Scan for the cell matching the given text and deliver its (X, Y) coordinate at center. 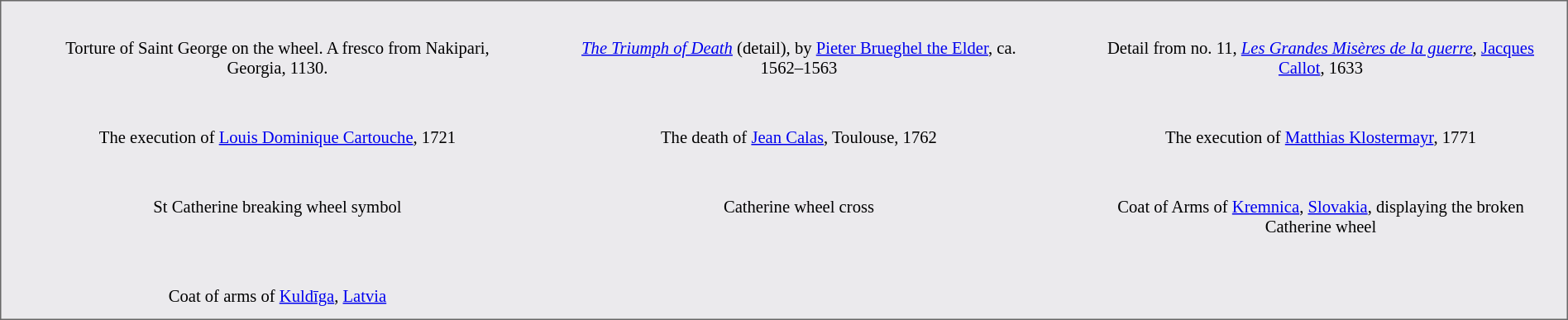
The Triumph of Death (detail), by Pieter Brueghel the Elder, ca. 1562–1563 (799, 59)
Coat of arms of Kuldīga, Latvia (277, 297)
St Catherine breaking wheel symbol (277, 217)
The execution of Matthias Klostermayr, 1771 (1320, 138)
The execution of Louis Dominique Cartouche, 1721 (277, 138)
Torture of Saint George on the wheel. A fresco from Nakipari, Georgia, 1130. (277, 59)
The death of Jean Calas, Toulouse, 1762 (799, 138)
Detail from no. 11, Les Grandes Misères de la guerre, Jacques Callot, 1633 (1320, 59)
Coat of Arms of Kremnica, Slovakia, displaying the broken Catherine wheel (1320, 217)
Catherine wheel cross (799, 217)
